Scan for the cell matching the given text and deliver its [X, Y] coordinate at center. 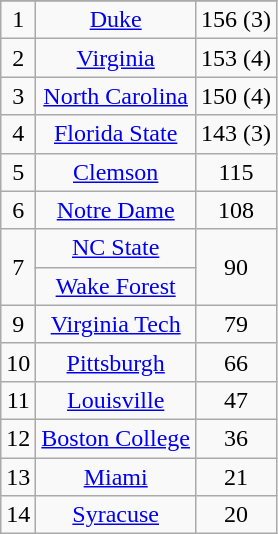
Miami [116, 477]
20 [236, 515]
6 [18, 210]
12 [18, 438]
Wake Forest [116, 286]
115 [236, 172]
2 [18, 58]
13 [18, 477]
90 [236, 267]
143 (3) [236, 134]
NC State [116, 248]
Virginia [116, 58]
4 [18, 134]
156 (3) [236, 20]
Louisville [116, 400]
21 [236, 477]
Notre Dame [116, 210]
150 (4) [236, 96]
153 (4) [236, 58]
Boston College [116, 438]
7 [18, 267]
5 [18, 172]
Pittsburgh [116, 362]
Duke [116, 20]
9 [18, 324]
Florida State [116, 134]
3 [18, 96]
Clemson [116, 172]
North Carolina [116, 96]
108 [236, 210]
14 [18, 515]
10 [18, 362]
36 [236, 438]
11 [18, 400]
66 [236, 362]
1 [18, 20]
Syracuse [116, 515]
79 [236, 324]
47 [236, 400]
Virginia Tech [116, 324]
